From the cell containing the given text, extract its center point as (x, y) coordinate. 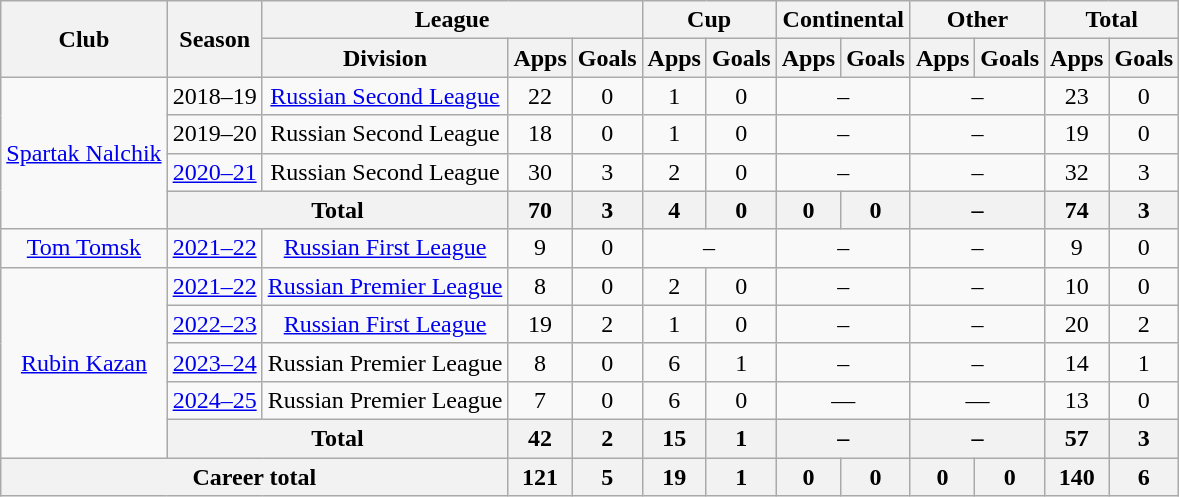
121 (540, 477)
Division (385, 58)
15 (674, 438)
Career total (254, 477)
2022–23 (214, 324)
Tom Tomsk (84, 248)
2018–19 (214, 96)
140 (1077, 477)
2020–21 (214, 172)
32 (1077, 172)
30 (540, 172)
70 (540, 210)
14 (1077, 362)
4 (674, 210)
23 (1077, 96)
20 (1077, 324)
22 (540, 96)
2024–25 (214, 400)
5 (607, 477)
Club (84, 39)
Spartak Nalchik (84, 153)
Other (977, 20)
42 (540, 438)
2019–20 (214, 134)
Continental (843, 20)
Season (214, 39)
57 (1077, 438)
Cup (709, 20)
10 (1077, 286)
Rubin Kazan (84, 362)
2023–24 (214, 362)
7 (540, 400)
13 (1077, 400)
18 (540, 134)
League (452, 20)
74 (1077, 210)
